Capture the cell that displays the provided text and extract its (X, Y) central coordinate. 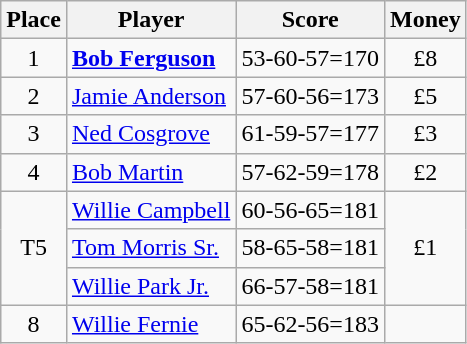
Bob Martin (150, 172)
8 (34, 324)
£2 (425, 172)
61-59-57=177 (310, 134)
£8 (425, 58)
Player (150, 20)
Money (425, 20)
65-62-56=183 (310, 324)
Ned Cosgrove (150, 134)
Score (310, 20)
53-60-57=170 (310, 58)
Willie Park Jr. (150, 286)
3 (34, 134)
£1 (425, 248)
Willie Campbell (150, 210)
2 (34, 96)
66-57-58=181 (310, 286)
Place (34, 20)
Tom Morris Sr. (150, 248)
£3 (425, 134)
58-65-58=181 (310, 248)
57-60-56=173 (310, 96)
4 (34, 172)
Bob Ferguson (150, 58)
T5 (34, 248)
57-62-59=178 (310, 172)
1 (34, 58)
60-56-65=181 (310, 210)
£5 (425, 96)
Willie Fernie (150, 324)
Jamie Anderson (150, 96)
